Extract the (x, y) coordinate from the center of the cell holding the provided text.  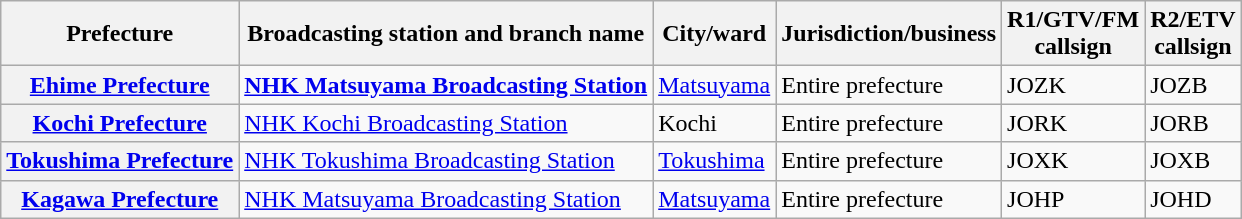
JOZK (1074, 85)
Ehime Prefecture (120, 85)
Kagawa Prefecture (120, 199)
Kochi (714, 123)
JORB (1193, 123)
Tokushima (714, 161)
Prefecture (120, 34)
Broadcasting station and branch name (446, 34)
JORK (1074, 123)
JOHP (1074, 199)
Jurisdiction/business (889, 34)
JOZB (1193, 85)
City/ward (714, 34)
R1/GTV/FMcallsign (1074, 34)
NHK Tokushima Broadcasting Station (446, 161)
JOXK (1074, 161)
NHK Kochi Broadcasting Station (446, 123)
Tokushima Prefecture (120, 161)
JOHD (1193, 199)
JOXB (1193, 161)
Kochi Prefecture (120, 123)
R2/ETVcallsign (1193, 34)
